Locate the cell with the specified text and output its (x, y) center coordinate. 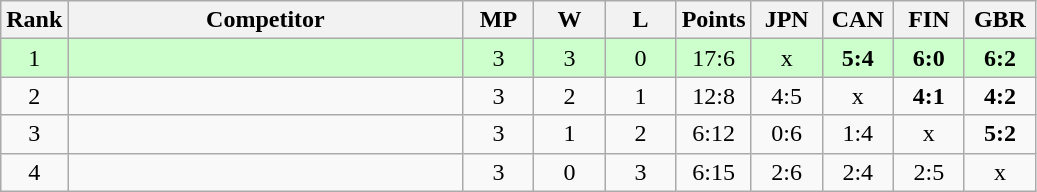
4:5 (786, 96)
6:0 (928, 58)
1:4 (858, 134)
Rank (34, 20)
Competitor (266, 20)
2:6 (786, 172)
4:1 (928, 96)
2:5 (928, 172)
JPN (786, 20)
5:2 (1000, 134)
4:2 (1000, 96)
0:6 (786, 134)
4 (34, 172)
17:6 (714, 58)
6:12 (714, 134)
6:2 (1000, 58)
L (640, 20)
CAN (858, 20)
W (570, 20)
6:15 (714, 172)
GBR (1000, 20)
MP (498, 20)
5:4 (858, 58)
Points (714, 20)
FIN (928, 20)
2:4 (858, 172)
12:8 (714, 96)
